From the cell containing the given text, extract its center point as (x, y) coordinate. 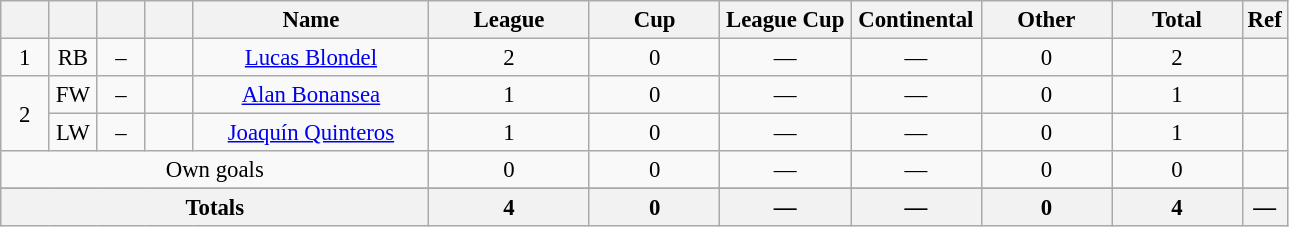
FW (73, 95)
Cup (654, 20)
League (510, 20)
Alan Bonansea (311, 95)
Total (1178, 20)
Totals (215, 208)
Lucas Blondel (311, 58)
Continental (916, 20)
Ref (1264, 20)
Other (1046, 20)
Joaquín Quinteros (311, 133)
Own goals (215, 170)
RB (73, 58)
LW (73, 133)
League Cup (786, 20)
Name (311, 20)
